From the cell containing the given text, extract its center point as [X, Y] coordinate. 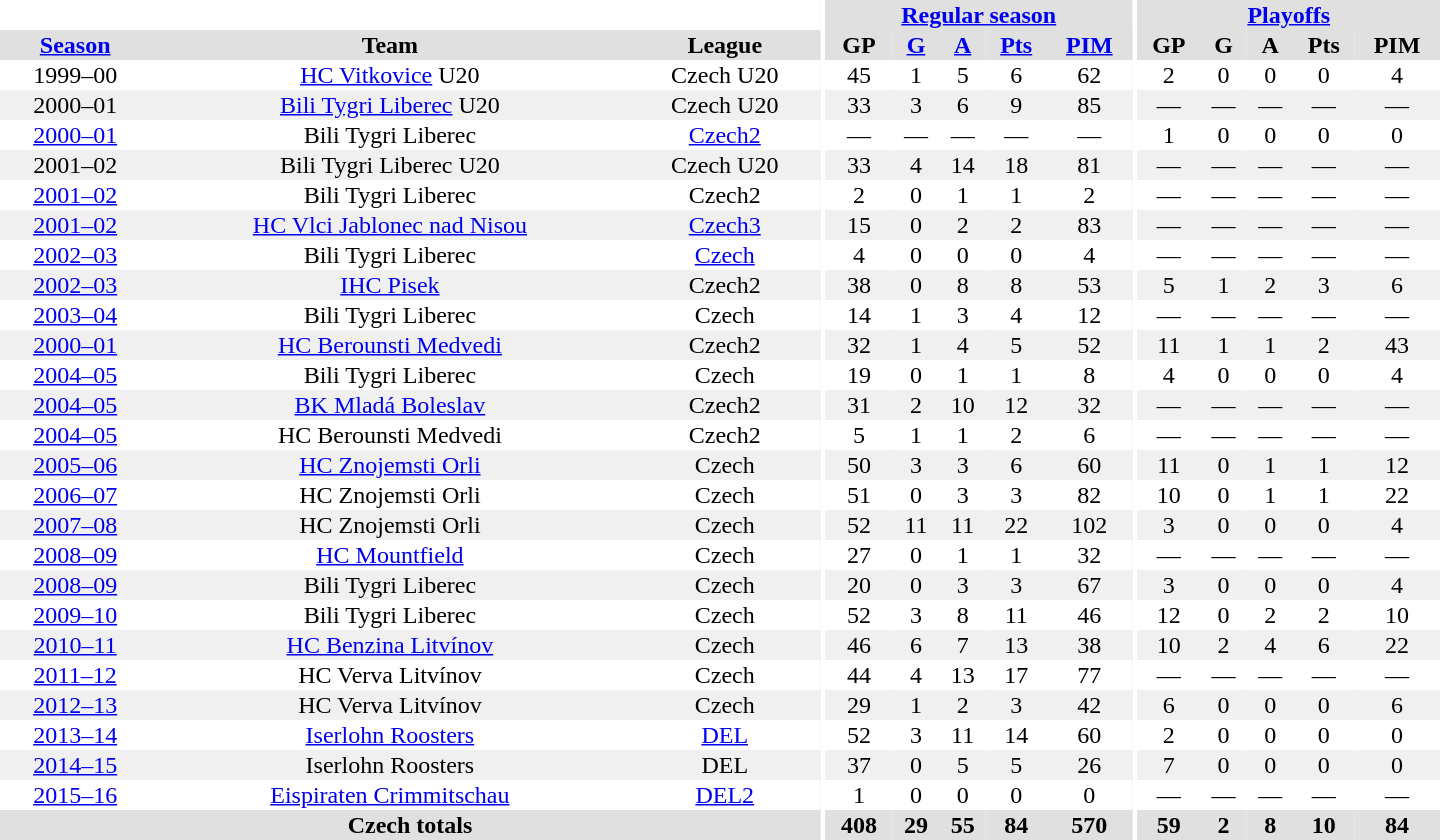
59 [1168, 825]
2014–15 [75, 765]
50 [858, 465]
2006–07 [75, 495]
83 [1089, 225]
HC Mountfield [390, 555]
2012–13 [75, 705]
1999–00 [75, 75]
67 [1089, 585]
408 [858, 825]
HC Benzina Litvínov [390, 645]
HC Vlci Jablonec nad Nisou [390, 225]
27 [858, 555]
20 [858, 585]
51 [858, 495]
Czech totals [410, 825]
Regular season [978, 15]
26 [1089, 765]
102 [1089, 525]
2010–11 [75, 645]
Playoffs [1288, 15]
Eispiraten Crimmitschau [390, 795]
43 [1397, 345]
2005–06 [75, 465]
53 [1089, 285]
9 [1016, 105]
2009–10 [75, 615]
55 [962, 825]
2003–04 [75, 315]
15 [858, 225]
81 [1089, 165]
37 [858, 765]
DEL2 [724, 795]
31 [858, 405]
2007–08 [75, 525]
45 [858, 75]
82 [1089, 495]
42 [1089, 705]
BK Mladá Boleslav [390, 405]
2011–12 [75, 675]
IHC Pisek [390, 285]
2015–16 [75, 795]
85 [1089, 105]
League [724, 45]
44 [858, 675]
570 [1089, 825]
2013–14 [75, 735]
Team [390, 45]
19 [858, 375]
Czech3 [724, 225]
18 [1016, 165]
HC Vitkovice U20 [390, 75]
17 [1016, 675]
62 [1089, 75]
77 [1089, 675]
Season [75, 45]
